Extract the (x, y) coordinate from the center of the cell holding the provided text.  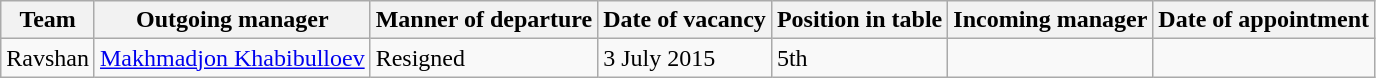
Team (48, 20)
Incoming manager (1050, 20)
Date of appointment (1264, 20)
Resigned (484, 58)
Outgoing manager (232, 20)
Date of vacancy (685, 20)
Position in table (859, 20)
Manner of departure (484, 20)
Makhmadjon Khabibulloev (232, 58)
Ravshan (48, 58)
3 July 2015 (685, 58)
5th (859, 58)
